Capture the cell that displays the provided text and extract its (x, y) central coordinate. 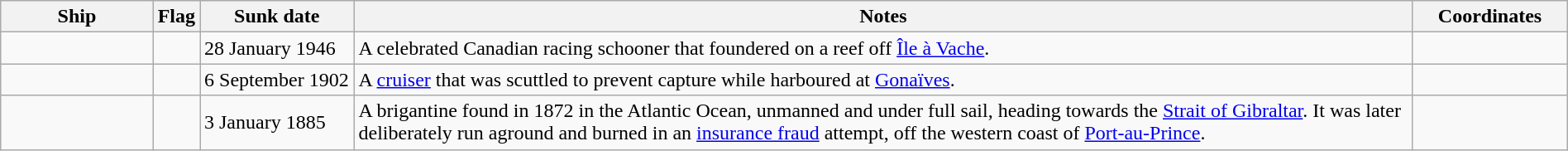
Notes (883, 17)
6 September 1902 (278, 80)
Coordinates (1490, 17)
Flag (176, 17)
A celebrated Canadian racing schooner that foundered on a reef off Île à Vache. (883, 48)
A cruiser that was scuttled to prevent capture while harboured at Gonaïves. (883, 80)
3 January 1885 (278, 123)
28 January 1946 (278, 48)
Sunk date (278, 17)
Ship (77, 17)
